Locate the cell with the specified text and output its (X, Y) center coordinate. 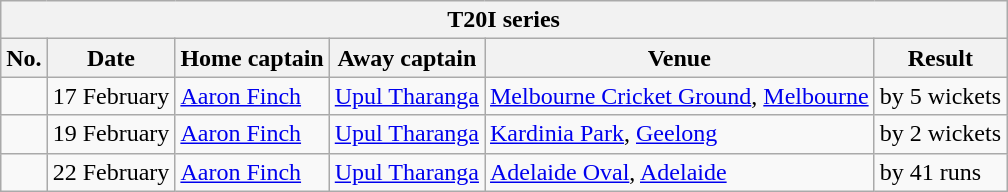
by 2 wickets (940, 134)
T20I series (504, 20)
No. (24, 58)
19 February (111, 134)
Away captain (406, 58)
Adelaide Oval, Adelaide (679, 172)
Result (940, 58)
Melbourne Cricket Ground, Melbourne (679, 96)
22 February (111, 172)
by 5 wickets (940, 96)
Date (111, 58)
by 41 runs (940, 172)
Venue (679, 58)
Home captain (252, 58)
17 February (111, 96)
Kardinia Park, Geelong (679, 134)
